Identify which cell holds the provided text, then report its (X, Y) central coordinate. 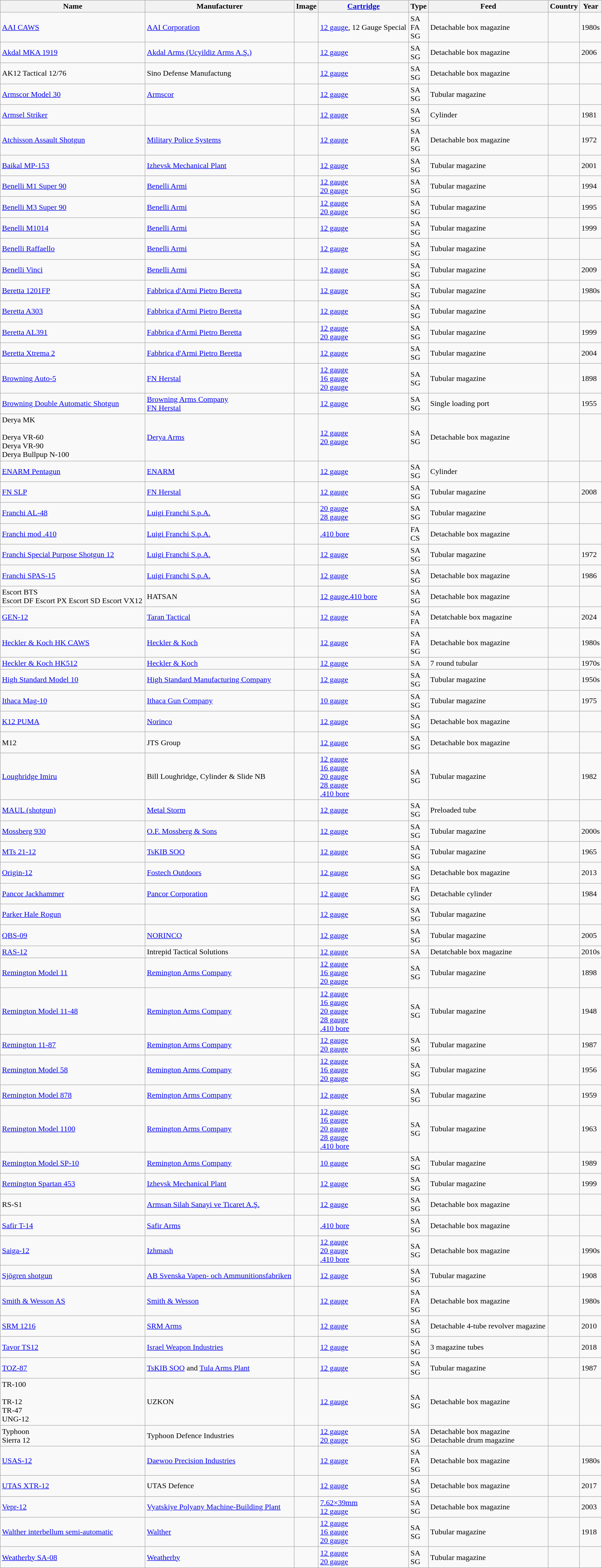
JTS Group (220, 743)
M12 (73, 743)
Walther (220, 1532)
QBS-09 (73, 935)
Franchi SPAS-15 (73, 575)
RS-S1 (73, 1204)
2010s (591, 952)
Parker Hale Rogun (73, 915)
Beretta A303 (73, 312)
Armscor (220, 94)
Benelli M1 Super 90 (73, 186)
Taran Tactical (220, 617)
Franchi mod .410 (73, 534)
Benelli M3 Super 90 (73, 207)
2006 (591, 53)
FN SLP (73, 492)
FACS (419, 534)
2000s (591, 831)
1965 (591, 852)
AAI Corporation (220, 27)
Browning Double Automatic Shotgun (73, 403)
Vyatskiye Polyany Machine-Building Plant (220, 1507)
TR-100TR-12 TR-47 UNG-12 (73, 1402)
NORINCO (220, 935)
Escort BTSEscort DF Escort PX Escort SD Escort VX12 (73, 596)
2001 (591, 165)
12 gauge, 12 Gauge Special (364, 27)
1990s (591, 1251)
1986 (591, 575)
2017 (591, 1486)
Preloaded tube (488, 810)
Remington 11-87 (73, 1045)
Browning Auto-5 (73, 378)
Safir Arms (220, 1226)
SAFA (419, 617)
1994 (591, 186)
Detachable cylinder (488, 893)
12 gauge.410 bore (364, 596)
Akdal Arms (Ucyildiz Arms A.Ş.) (220, 53)
Benelli Raffaello (73, 249)
Image (306, 6)
1963 (591, 1129)
Remington Spartan 453 (73, 1184)
Saiga-12 (73, 1251)
Franchi Special Purpose Shotgun 12 (73, 555)
2013 (591, 873)
Vepr-12 (73, 1507)
FASG (419, 893)
2024 (591, 617)
TyphoonSierra 12 (73, 1435)
Sino Defense Manufactung (220, 73)
O.F. Mossberg & Sons (220, 831)
1918 (591, 1532)
Pancor Corporation (220, 893)
Typhoon Defence Industries (220, 1435)
Detachable box magazineDetachable drum magazine (488, 1435)
Military Police Systems (220, 140)
3 magazine tubes (488, 1347)
12 gauge20 gauge.410 bore (364, 1251)
Metal Storm (220, 810)
Fostech Outdoors (220, 873)
Type (419, 6)
TOZ-87 (73, 1368)
2003 (591, 1507)
Derya Arms (220, 437)
2008 (591, 492)
Safir T-14 (73, 1226)
HATSAN (220, 596)
Ithaca Mag-10 (73, 701)
Armscor Model 30 (73, 94)
1959 (591, 1095)
Beretta 1201FP (73, 291)
Cartridge (364, 6)
Remington Model 11 (73, 973)
Mossberg 930 (73, 831)
Intrepid Tactical Solutions (220, 952)
USAS-12 (73, 1461)
Norinco (220, 721)
2005 (591, 935)
TsKIB SOO (220, 852)
Remington Model 1100 (73, 1129)
1948 (591, 1011)
AK12 Tactical 12/76 (73, 73)
Heckler & Koch HK CAWS (73, 643)
ENARM (220, 471)
Tavor TS12 (73, 1347)
1975 (591, 701)
Daewoo Precision Industries (220, 1461)
Single loading port (488, 403)
Detachable 4-tube revolver magazine (488, 1326)
Akdal MKA 1919 (73, 53)
AB Svenska Vapen- och Ammunitionsfabriken (220, 1276)
1982 (591, 776)
High Standard Manufacturing Company (220, 680)
Benelli M1014 (73, 228)
1956 (591, 1070)
Heckler & Koch HK512 (73, 663)
GEN-12 (73, 617)
Year (591, 6)
Armsel Striker (73, 115)
K12 PUMA (73, 721)
UTAS Defence (220, 1486)
Pancor Jackhammer (73, 893)
Beretta Xtrema 2 (73, 353)
Remington Model 58 (73, 1070)
Ithaca Gun Company (220, 701)
TsKIB SOO and Tula Arms Plant (220, 1368)
SRM 1216 (73, 1326)
Israel Weapon Industries (220, 1347)
1984 (591, 893)
SRM Arms (220, 1326)
1981 (591, 115)
1970s (591, 663)
Atchisson Assault Shotgun (73, 140)
MTs 21-12 (73, 852)
7.62×39mm12 gauge (364, 1507)
Feed (488, 6)
Baikal MP-153 (73, 165)
Izhmash (220, 1251)
1908 (591, 1276)
Benelli Vinci (73, 269)
1989 (591, 1163)
Franchi AL-48 (73, 513)
2004 (591, 353)
2018 (591, 1347)
Manufacturer (220, 6)
Beretta AL391 (73, 332)
Derya MKDerya VR-60 Derya VR-90 Derya Bullpup N-100 (73, 437)
Bill Loughridge, Cylinder & Slide NB (220, 776)
Country (564, 6)
Name (73, 6)
Walther interbellum semi-automatic (73, 1532)
20 gauge28 gauge (364, 513)
UZKON (220, 1402)
High Standard Model 10 (73, 680)
Armsan Silah Sanayi ve Ticaret A.Ş. (220, 1204)
AAI CAWS (73, 27)
7 round tubular (488, 663)
2010 (591, 1326)
Smith & Wesson (220, 1301)
Loughridge Imiru (73, 776)
ENARM Pentagun (73, 471)
Remington Model SP-10 (73, 1163)
Weatherby (220, 1557)
2009 (591, 269)
Remington Model 11-48 (73, 1011)
Remington Model 878 (73, 1095)
1955 (591, 403)
RAS-12 (73, 952)
UTAS XTR-12 (73, 1486)
1995 (591, 207)
Smith & Wesson AS (73, 1301)
Sjögren shotgun (73, 1276)
1950s (591, 680)
MAUL (shotgun) (73, 810)
Origin-12 (73, 873)
Browning Arms CompanyFN Herstal (220, 403)
Weatherby SA-08 (73, 1557)
